From the cell containing the given text, extract its center point as [x, y] coordinate. 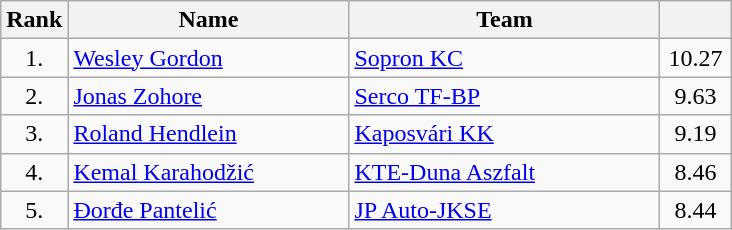
Đorđe Pantelić [208, 210]
2. [34, 96]
Kemal Karahodžić [208, 172]
Name [208, 20]
Kaposvári KK [504, 134]
5. [34, 210]
4. [34, 172]
Team [504, 20]
8.44 [696, 210]
Serco TF-BP [504, 96]
3. [34, 134]
Rank [34, 20]
Roland Hendlein [208, 134]
10.27 [696, 58]
1. [34, 58]
JP Auto-JKSE [504, 210]
Wesley Gordon [208, 58]
9.19 [696, 134]
Jonas Zohore [208, 96]
9.63 [696, 96]
Sopron KC [504, 58]
KTE-Duna Aszfalt [504, 172]
8.46 [696, 172]
